For the text-containing cell, return its midpoint in (x, y) coordinate format. 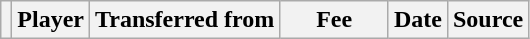
Player (51, 20)
Fee (334, 20)
Transferred from (185, 20)
Source (488, 20)
Date (418, 20)
